Locate the cell with the specified text and output its [x, y] center coordinate. 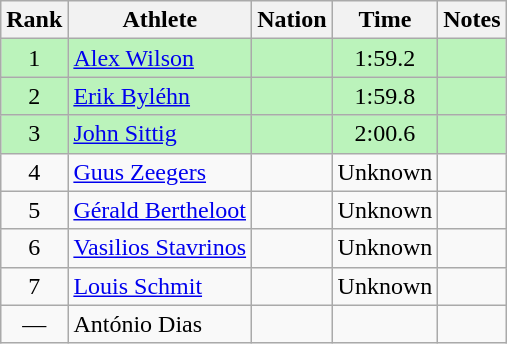
Guus Zeegers [160, 172]
Athlete [160, 20]
Gérald Bertheloot [160, 210]
Time [385, 20]
4 [34, 172]
Alex Wilson [160, 58]
1:59.8 [385, 96]
1 [34, 58]
3 [34, 134]
1:59.2 [385, 58]
Notes [472, 20]
Rank [34, 20]
Nation [292, 20]
7 [34, 286]
Louis Schmit [160, 286]
António Dias [160, 324]
2:00.6 [385, 134]
Erik Byléhn [160, 96]
2 [34, 96]
6 [34, 248]
— [34, 324]
5 [34, 210]
Vasilios Stavrinos [160, 248]
John Sittig [160, 134]
